Output the (X, Y) coordinate of the center of the cell containing the given text.  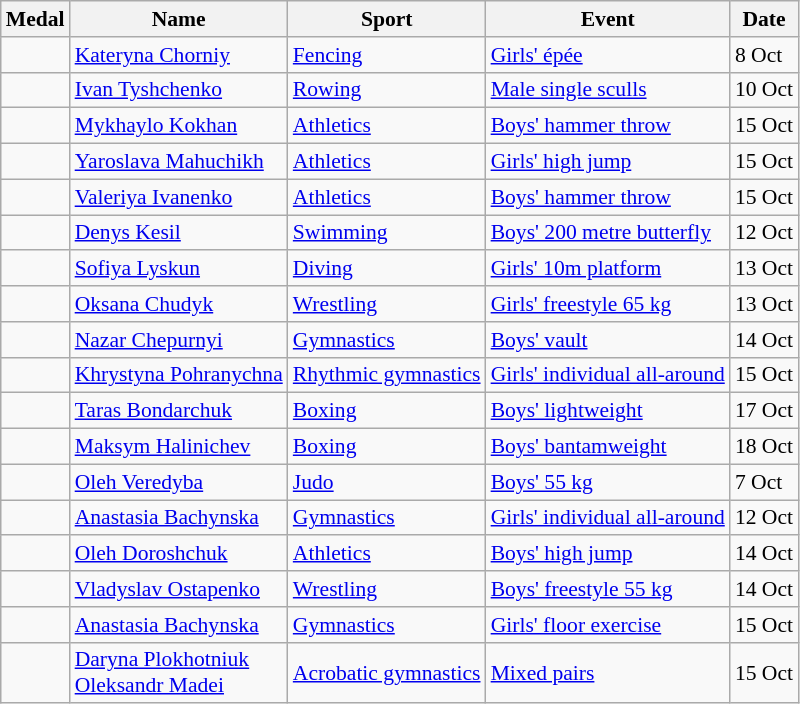
Khrystyna Pohranychna (179, 375)
Rowing (387, 90)
Denys Kesil (179, 233)
10 Oct (764, 90)
Fencing (387, 55)
Yaroslava Mahuchikh (179, 162)
Boys' high jump (608, 554)
Nazar Chepurnyi (179, 340)
Girls' freestyle 65 kg (608, 304)
Girls' épée (608, 55)
Oleh Veredyba (179, 482)
Boys' freestyle 55 kg (608, 589)
Girls' 10m platform (608, 269)
Boys' lightweight (608, 411)
18 Oct (764, 447)
Kateryna Chorniy (179, 55)
Oleh Doroshchuk (179, 554)
Rhythmic gymnastics (387, 375)
Sport (387, 19)
Girls' high jump (608, 162)
Swimming (387, 233)
Judo (387, 482)
Boys' bantamweight (608, 447)
Maksym Halinichev (179, 447)
Boys' 55 kg (608, 482)
Male single sculls (608, 90)
Taras Bondarchuk (179, 411)
Boys' 200 metre butterfly (608, 233)
Medal (36, 19)
Oksana Chudyk (179, 304)
Vladyslav Ostapenko (179, 589)
Diving (387, 269)
Name (179, 19)
Acrobatic gymnastics (387, 672)
Valeriya Ivanenko (179, 197)
Mixed pairs (608, 672)
Event (608, 19)
Date (764, 19)
Sofiya Lyskun (179, 269)
17 Oct (764, 411)
Ivan Tyshchenko (179, 90)
7 Oct (764, 482)
Boys' vault (608, 340)
Girls' floor exercise (608, 625)
Daryna PlokhotniukOleksandr Madei (179, 672)
8 Oct (764, 55)
Mykhaylo Kokhan (179, 126)
